Output the [X, Y] coordinate of the center of the cell containing the given text.  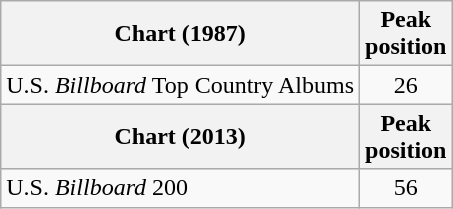
56 [406, 188]
U.S. Billboard 200 [180, 188]
Chart (2013) [180, 136]
Chart (1987) [180, 34]
U.S. Billboard Top Country Albums [180, 85]
26 [406, 85]
